Return [x, y] of the center of cell containing provided text 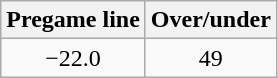
Pregame line [74, 20]
49 [210, 58]
−22.0 [74, 58]
Over/under [210, 20]
